Identify which cell holds the provided text, then report its (X, Y) central coordinate. 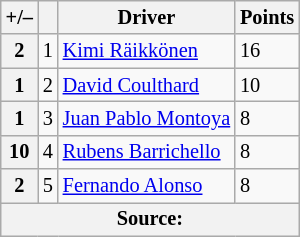
Fernando Alonso (146, 186)
16 (267, 51)
4 (48, 152)
5 (48, 186)
Rubens Barrichello (146, 152)
Points (267, 17)
+/– (20, 17)
Juan Pablo Montoya (146, 118)
Driver (146, 17)
David Coulthard (146, 85)
3 (48, 118)
Kimi Räikkönen (146, 51)
Source: (150, 219)
